Provide the (X, Y) coordinate of the cell's center where the given text is located.  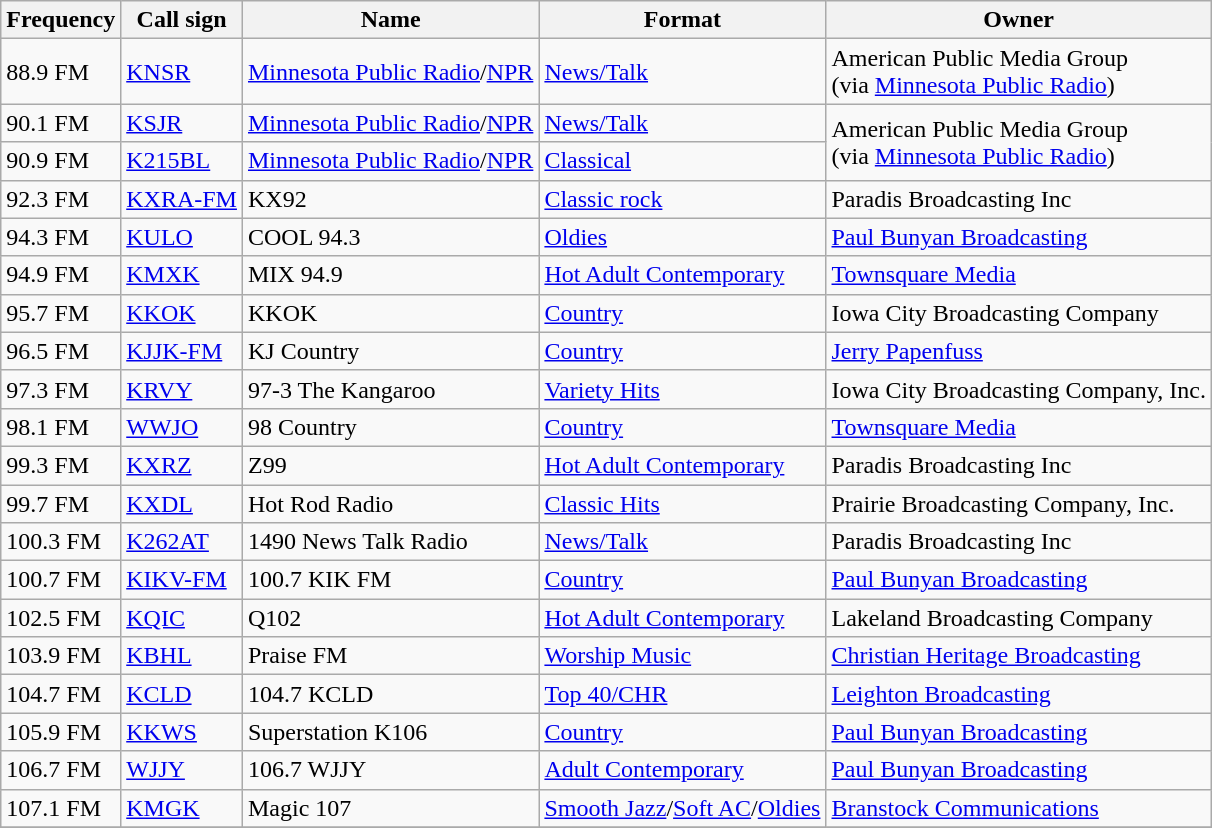
KMXK (182, 275)
100.7 FM (61, 580)
Magic 107 (390, 808)
90.1 FM (61, 123)
Christian Heritage Broadcasting (1018, 656)
Z99 (390, 465)
Adult Contemporary (682, 770)
KXRA-FM (182, 199)
Hot Rod Radio (390, 503)
KNSR (182, 72)
Prairie Broadcasting Company, Inc. (1018, 503)
Leighton Broadcasting (1018, 694)
107.1 FM (61, 808)
KXRZ (182, 465)
KXDL (182, 503)
Variety Hits (682, 389)
KKWS (182, 732)
KIKV-FM (182, 580)
MIX 94.9 (390, 275)
Branstock Communications (1018, 808)
WWJO (182, 427)
98 Country (390, 427)
KCLD (182, 694)
Praise FM (390, 656)
Oldies (682, 237)
Frequency (61, 20)
90.9 FM (61, 161)
Format (682, 20)
92.3 FM (61, 199)
KULO (182, 237)
Classical (682, 161)
88.9 FM (61, 72)
102.5 FM (61, 618)
99.3 FM (61, 465)
Jerry Papenfuss (1018, 351)
KSJR (182, 123)
Iowa City Broadcasting Company (1018, 313)
94.3 FM (61, 237)
99.7 FM (61, 503)
KBHL (182, 656)
100.7 KIK FM (390, 580)
KJ Country (390, 351)
1490 News Talk Radio (390, 542)
Classic rock (682, 199)
COOL 94.3 (390, 237)
Lakeland Broadcasting Company (1018, 618)
98.1 FM (61, 427)
Classic Hits (682, 503)
Name (390, 20)
K262AT (182, 542)
104.7 KCLD (390, 694)
97-3 The Kangaroo (390, 389)
KMGK (182, 808)
106.7 WJJY (390, 770)
103.9 FM (61, 656)
105.9 FM (61, 732)
Owner (1018, 20)
97.3 FM (61, 389)
KRVY (182, 389)
106.7 FM (61, 770)
Superstation K106 (390, 732)
Top 40/CHR (682, 694)
Call sign (182, 20)
Iowa City Broadcasting Company, Inc. (1018, 389)
Q102 (390, 618)
95.7 FM (61, 313)
Smooth Jazz/Soft AC/Oldies (682, 808)
WJJY (182, 770)
K215BL (182, 161)
94.9 FM (61, 275)
104.7 FM (61, 694)
KQIC (182, 618)
96.5 FM (61, 351)
KJJK-FM (182, 351)
Worship Music (682, 656)
KX92 (390, 199)
100.3 FM (61, 542)
